Return [X, Y] of the center of cell containing provided text 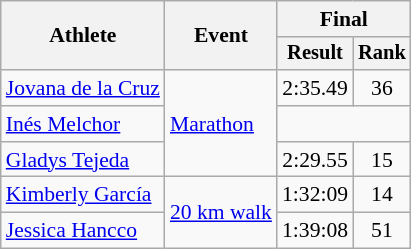
Inés Melchor [83, 124]
1:39:08 [315, 231]
Jessica Hancco [83, 231]
Marathon [221, 124]
2:29.55 [315, 160]
Result [315, 54]
Kimberly García [83, 195]
51 [382, 231]
Gladys Tejeda [83, 160]
36 [382, 88]
Athlete [83, 36]
Rank [382, 54]
20 km walk [221, 212]
Event [221, 36]
Final [344, 19]
1:32:09 [315, 195]
14 [382, 195]
2:35.49 [315, 88]
Jovana de la Cruz [83, 88]
15 [382, 160]
